Return [X, Y] of the center of cell containing provided text 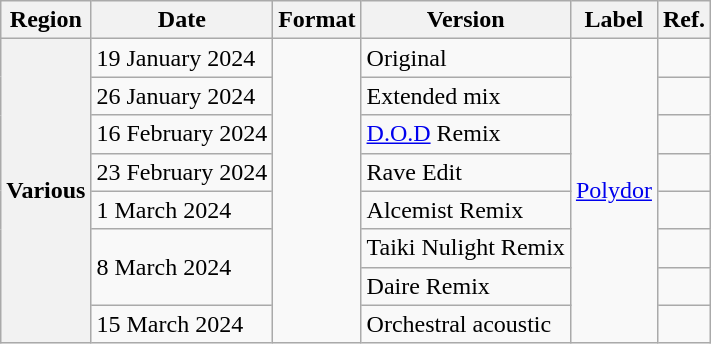
Polydor [614, 191]
8 March 2024 [182, 267]
Label [614, 20]
Date [182, 20]
Daire Remix [466, 286]
1 March 2024 [182, 210]
Alcemist Remix [466, 210]
Rave Edit [466, 172]
23 February 2024 [182, 172]
Various [46, 191]
15 March 2024 [182, 324]
Original [466, 58]
Ref. [684, 20]
Taiki Nulight Remix [466, 248]
Version [466, 20]
Region [46, 20]
Orchestral acoustic [466, 324]
16 February 2024 [182, 134]
26 January 2024 [182, 96]
19 January 2024 [182, 58]
Extended mix [466, 96]
D.O.D Remix [466, 134]
Format [317, 20]
